Return [X, Y] of the center of cell containing provided text 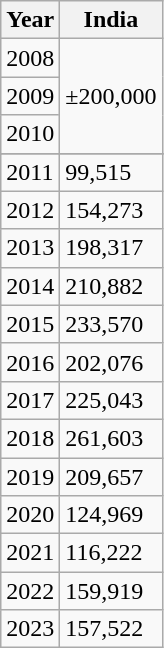
209,657 [111, 477]
2019 [30, 477]
Year [30, 20]
2008 [30, 58]
157,522 [111, 629]
2022 [30, 591]
2018 [30, 438]
159,919 [111, 591]
124,969 [111, 515]
2011 [30, 172]
2017 [30, 400]
±200,000 [111, 96]
210,882 [111, 286]
198,317 [111, 248]
202,076 [111, 362]
2021 [30, 553]
261,603 [111, 438]
2013 [30, 248]
99,515 [111, 172]
225,043 [111, 400]
2015 [30, 324]
2016 [30, 362]
2023 [30, 629]
116,222 [111, 553]
2009 [30, 96]
2014 [30, 286]
154,273 [111, 210]
India [111, 20]
2012 [30, 210]
2010 [30, 134]
2020 [30, 515]
233,570 [111, 324]
